Pinpoint the cell where the given text exists, returning its [X, Y] midpoint coordinate. 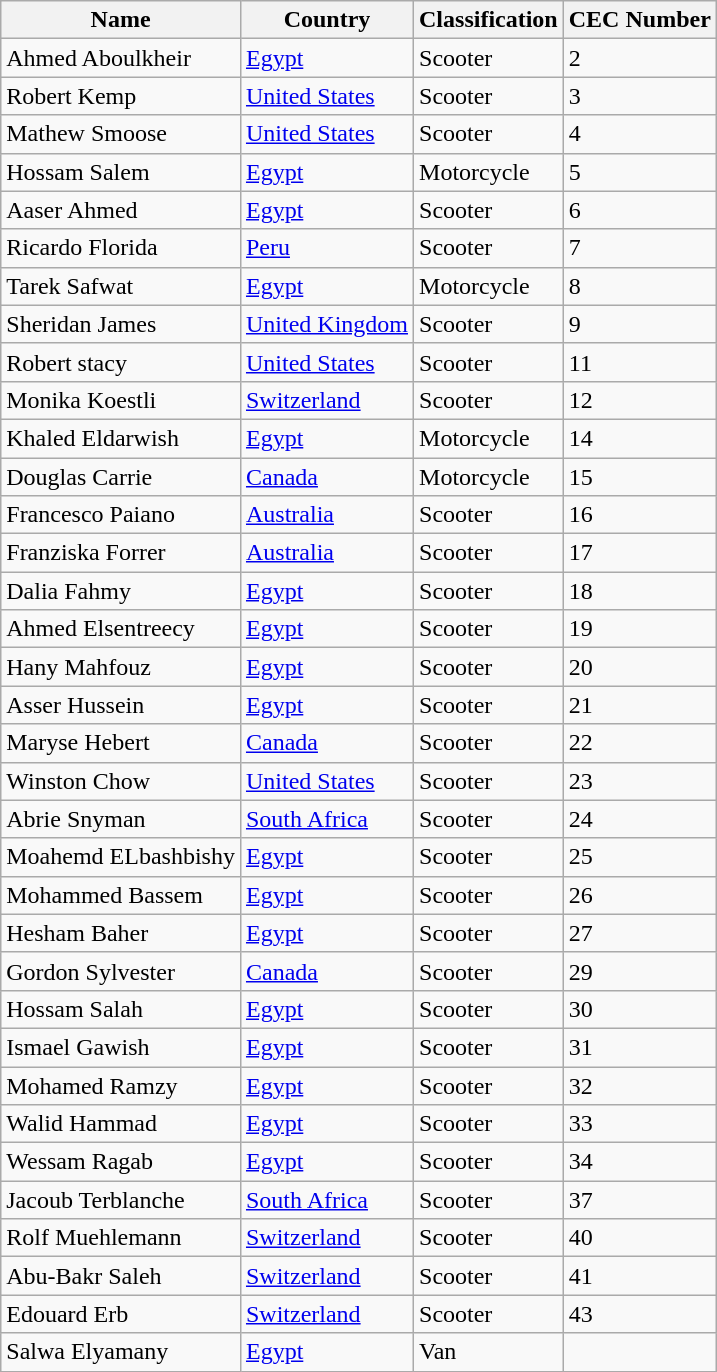
Mohamed Ramzy [121, 1085]
11 [640, 362]
Van [489, 1352]
Hossam Salem [121, 172]
United Kingdom [326, 324]
Mathew Smoose [121, 134]
Country [326, 20]
Tarek Safwat [121, 286]
17 [640, 553]
Edouard Erb [121, 1314]
Salwa Elyamany [121, 1352]
Khaled Eldarwish [121, 438]
5 [640, 172]
Sheridan James [121, 324]
14 [640, 438]
Jacoub Terblanche [121, 1200]
Hesham Baher [121, 933]
37 [640, 1200]
Hany Mahfouz [121, 667]
21 [640, 705]
Francesco Paiano [121, 515]
23 [640, 781]
26 [640, 895]
Abu-Bakr Saleh [121, 1276]
16 [640, 515]
Robert Kemp [121, 96]
32 [640, 1085]
Maryse Hebert [121, 743]
30 [640, 1009]
20 [640, 667]
24 [640, 819]
34 [640, 1162]
15 [640, 477]
Ismael Gawish [121, 1047]
Name [121, 20]
43 [640, 1314]
Hossam Salah [121, 1009]
7 [640, 248]
9 [640, 324]
CEC Number [640, 20]
19 [640, 629]
22 [640, 743]
27 [640, 933]
Moahemd ELbashbishy [121, 857]
31 [640, 1047]
6 [640, 210]
3 [640, 96]
Peru [326, 248]
29 [640, 971]
40 [640, 1238]
18 [640, 591]
12 [640, 400]
Gordon Sylvester [121, 971]
Rolf Muehlemann [121, 1238]
Franziska Forrer [121, 553]
Douglas Carrie [121, 477]
Mohammed Bassem [121, 895]
Dalia Fahmy [121, 591]
8 [640, 286]
25 [640, 857]
41 [640, 1276]
Robert stacy [121, 362]
Aaser Ahmed [121, 210]
Asser Hussein [121, 705]
33 [640, 1124]
Classification [489, 20]
Winston Chow [121, 781]
Abrie Snyman [121, 819]
Walid Hammad [121, 1124]
Wessam Ragab [121, 1162]
2 [640, 58]
Ricardo Florida [121, 248]
Ahmed Elsentreecy [121, 629]
4 [640, 134]
Monika Koestli [121, 400]
Ahmed Aboulkheir [121, 58]
